Capture the cell that displays the provided text and extract its (x, y) central coordinate. 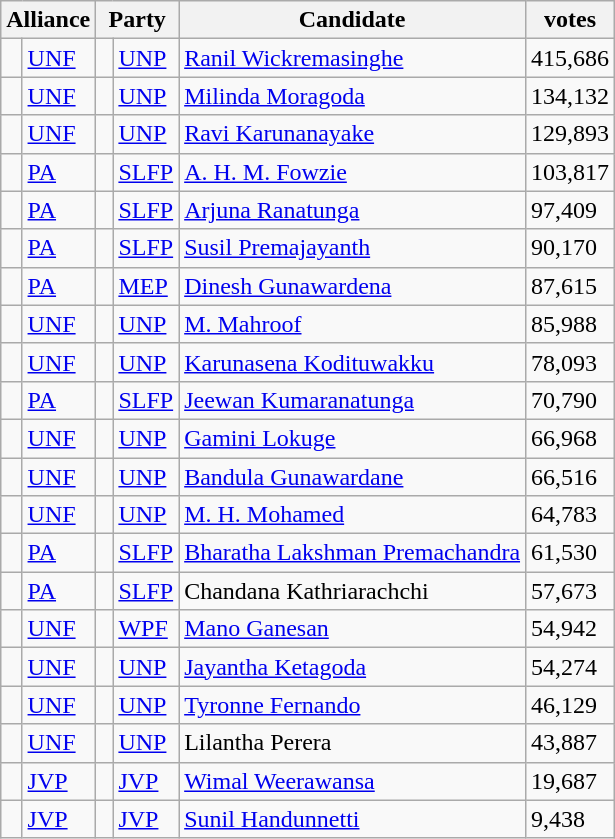
Susil Premajayanth (352, 248)
Sunil Handunnetti (352, 819)
57,673 (570, 591)
Wimal Weerawansa (352, 781)
134,132 (570, 96)
Lilantha Perera (352, 743)
54,274 (570, 667)
90,170 (570, 248)
Bandula Gunawardane (352, 477)
Ravi Karunanayake (352, 134)
Party (138, 20)
415,686 (570, 58)
Jayantha Ketagoda (352, 667)
Mano Ganesan (352, 629)
Ranil Wickremasinghe (352, 58)
Jeewan Kumaranatunga (352, 400)
Karunasena Kodituwakku (352, 362)
54,942 (570, 629)
61,530 (570, 553)
M. Mahroof (352, 324)
M. H. Mohamed (352, 515)
Gamini Lokuge (352, 438)
Alliance (48, 20)
87,615 (570, 286)
9,438 (570, 819)
Tyronne Fernando (352, 705)
votes (570, 20)
Candidate (352, 20)
Milinda Moragoda (352, 96)
70,790 (570, 400)
MEP (146, 286)
85,988 (570, 324)
19,687 (570, 781)
Bharatha Lakshman Premachandra (352, 553)
129,893 (570, 134)
WPF (146, 629)
Dinesh Gunawardena (352, 286)
Arjuna Ranatunga (352, 210)
46,129 (570, 705)
78,093 (570, 362)
103,817 (570, 172)
97,409 (570, 210)
64,783 (570, 515)
66,516 (570, 477)
66,968 (570, 438)
43,887 (570, 743)
A. H. M. Fowzie (352, 172)
Chandana Kathriarachchi (352, 591)
